Determine the [x, y] coordinate at the center of the cell enclosing the given text.  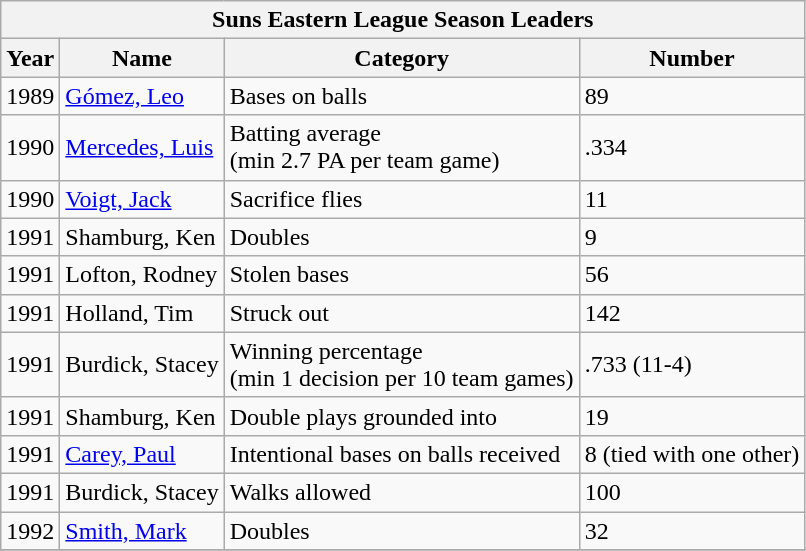
1989 [30, 96]
Voigt, Jack [142, 199]
Year [30, 58]
9 [692, 237]
Batting average (min 2.7 PA per team game) [402, 148]
11 [692, 199]
Suns Eastern League Season Leaders [403, 20]
Walks allowed [402, 492]
8 (tied with one other) [692, 454]
Number [692, 58]
100 [692, 492]
Holland, Tim [142, 313]
Mercedes, Luis [142, 148]
Bases on balls [402, 96]
19 [692, 416]
142 [692, 313]
.733 (11-4) [692, 364]
Smith, Mark [142, 531]
Carey, Paul [142, 454]
Gómez, Leo [142, 96]
Sacrifice flies [402, 199]
Struck out [402, 313]
Lofton, Rodney [142, 275]
89 [692, 96]
Category [402, 58]
Winning percentage (min 1 decision per 10 team games) [402, 364]
32 [692, 531]
.334 [692, 148]
56 [692, 275]
Intentional bases on balls received [402, 454]
Double plays grounded into [402, 416]
1992 [30, 531]
Stolen bases [402, 275]
Name [142, 58]
